Scan for the cell matching the given text and deliver its (X, Y) coordinate at center. 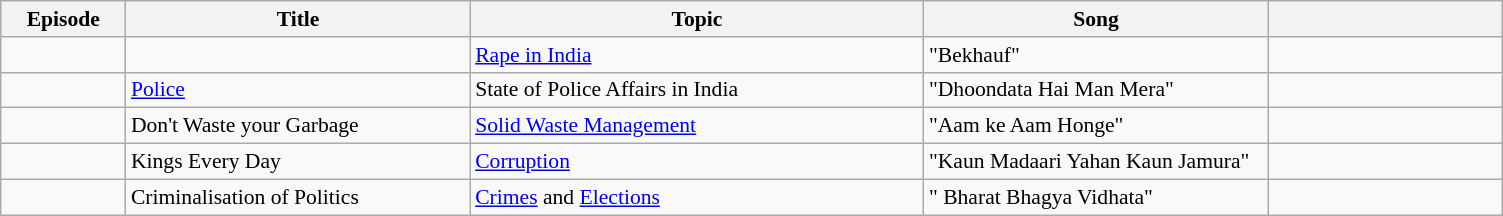
Song (1096, 19)
Police (298, 90)
" Bharat Bhagya Vidhata" (1096, 197)
Kings Every Day (298, 162)
Don't Waste your Garbage (298, 126)
Corruption (697, 162)
Title (298, 19)
State of Police Affairs in India (697, 90)
"Aam ke Aam Honge" (1096, 126)
"Dhoondata Hai Man Mera" (1096, 90)
Criminalisation of Politics (298, 197)
Episode (64, 19)
Topic (697, 19)
Solid Waste Management (697, 126)
Rape in India (697, 55)
"Bekhauf" (1096, 55)
Crimes and Elections (697, 197)
"Kaun Madaari Yahan Kaun Jamura" (1096, 162)
